Extract the (X, Y) coordinate from the center of the cell holding the provided text.  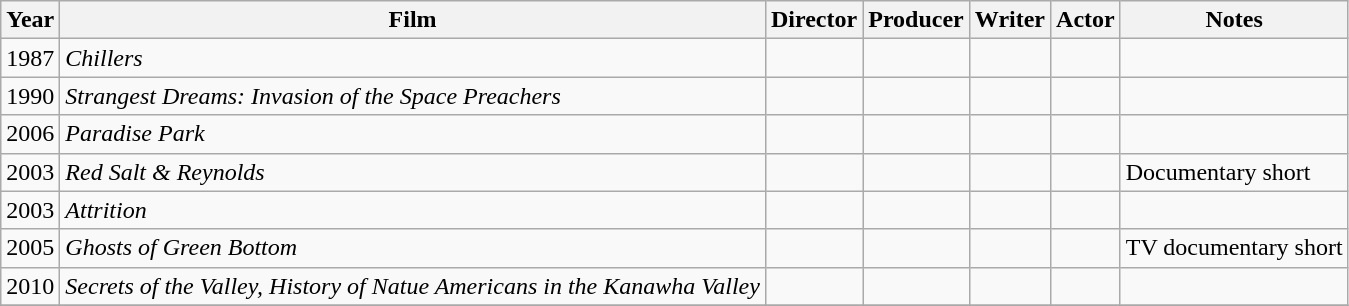
TV documentary short (1234, 248)
Writer (1010, 20)
Paradise Park (413, 134)
2005 (30, 248)
1990 (30, 96)
2010 (30, 286)
Strangest Dreams: Invasion of the Space Preachers (413, 96)
Chillers (413, 58)
Attrition (413, 210)
1987 (30, 58)
Director (814, 20)
Secrets of the Valley, History of Natue Americans in the Kanawha Valley (413, 286)
Film (413, 20)
Year (30, 20)
Notes (1234, 20)
Producer (916, 20)
Documentary short (1234, 172)
Actor (1086, 20)
Red Salt & Reynolds (413, 172)
Ghosts of Green Bottom (413, 248)
2006 (30, 134)
